From the cell containing the given text, extract its center point as (x, y) coordinate. 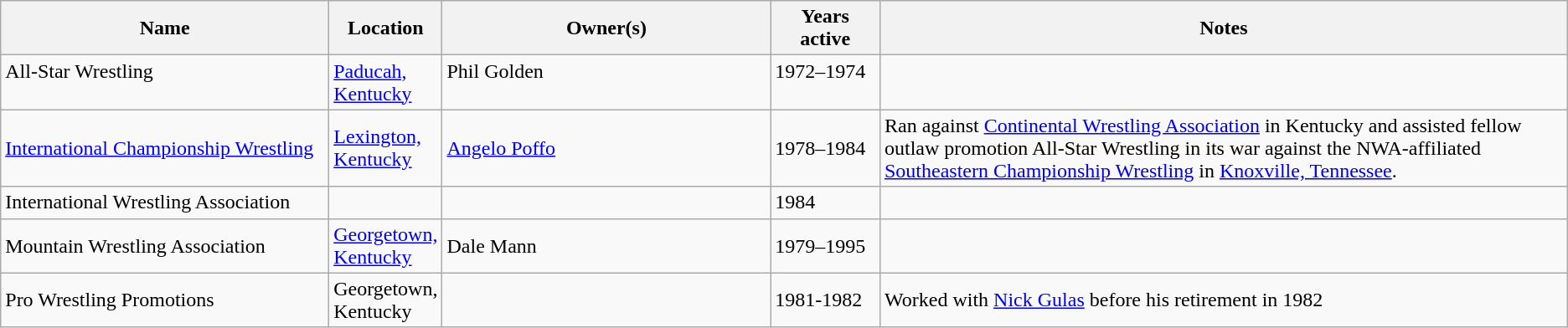
International Championship Wrestling (165, 148)
Mountain Wrestling Association (165, 246)
Angelo Poffo (606, 148)
Years active (826, 28)
Owner(s) (606, 28)
1984 (826, 202)
1981-1982 (826, 300)
Paducah, Kentucky (385, 82)
Pro Wrestling Promotions (165, 300)
All-Star Wrestling (165, 82)
1979–1995 (826, 246)
Worked with Nick Gulas before his retirement in 1982 (1223, 300)
Phil Golden (606, 82)
Location (385, 28)
Dale Mann (606, 246)
Lexington, Kentucky (385, 148)
Name (165, 28)
International Wrestling Association (165, 202)
Notes (1223, 28)
1972–1974 (826, 82)
1978–1984 (826, 148)
